Return the (X, Y) coordinate for the center point of the cell that contains the specified text.  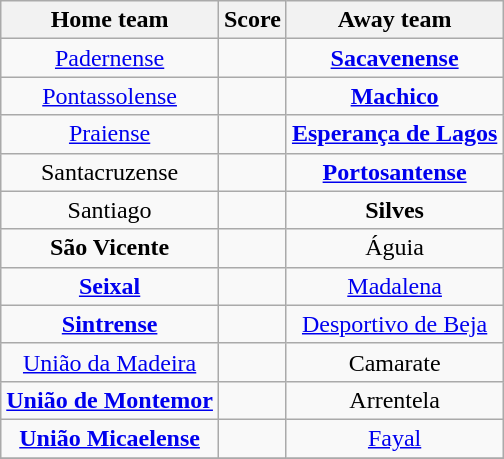
Santacruzense (110, 172)
União Micaelense (110, 438)
Machico (394, 96)
Madalena (394, 286)
Fayal (394, 438)
Portosantense (394, 172)
Silves (394, 210)
São Vicente (110, 248)
Home team (110, 20)
Arrentela (394, 400)
Away team (394, 20)
Águia (394, 248)
Seixal (110, 286)
Pontassolense (110, 96)
Sacavenense (394, 58)
Esperança de Lagos (394, 134)
Sintrense (110, 324)
Praiense (110, 134)
Camarate (394, 362)
Score (252, 20)
Santiago (110, 210)
União de Montemor (110, 400)
União da Madeira (110, 362)
Desportivo de Beja (394, 324)
Padernense (110, 58)
